Extract the [x, y] coordinate from the center of the cell holding the provided text.  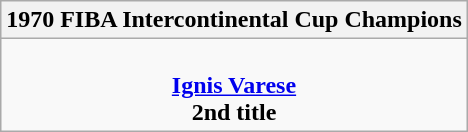
Ignis Varese2nd title [234, 85]
1970 FIBA Intercontinental Cup Champions [234, 20]
